From the cell containing the given text, extract its center point as (X, Y) coordinate. 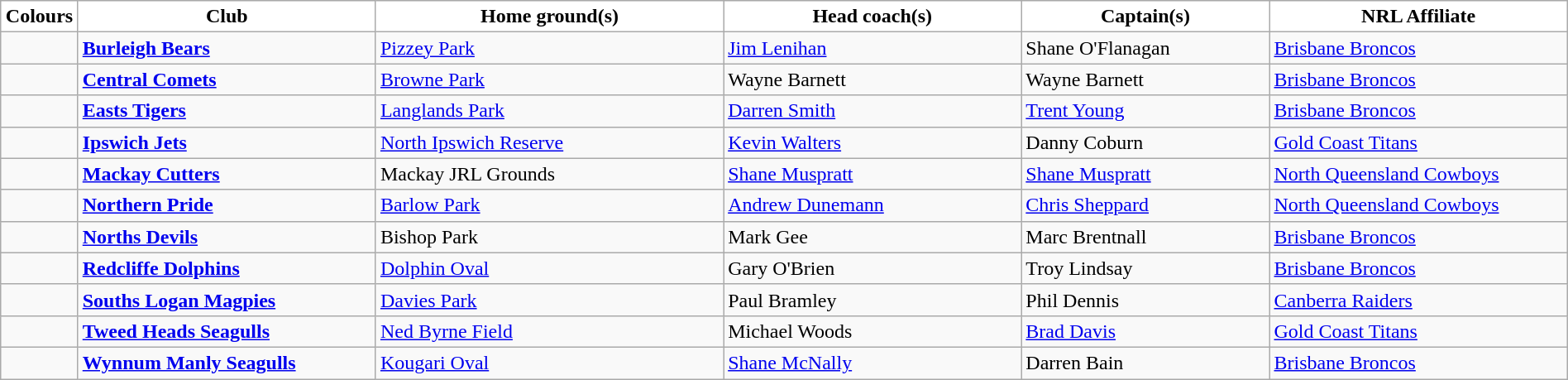
Northern Pride (227, 205)
Burleigh Bears (227, 48)
Shane McNally (872, 363)
Captain(s) (1145, 17)
Chris Sheppard (1145, 205)
Home ground(s) (549, 17)
Shane O'Flanagan (1145, 48)
Bishop Park (549, 237)
Dolphin Oval (549, 268)
Ipswich Jets (227, 142)
Central Comets (227, 79)
Mackay JRL Grounds (549, 174)
Tweed Heads Seagulls (227, 331)
Phil Dennis (1145, 300)
Barlow Park (549, 205)
Paul Bramley (872, 300)
Head coach(s) (872, 17)
Colours (40, 17)
Redcliffe Dolphins (227, 268)
Pizzey Park (549, 48)
Andrew Dunemann (872, 205)
Darren Bain (1145, 363)
Souths Logan Magpies (227, 300)
Michael Woods (872, 331)
Ned Byrne Field (549, 331)
Browne Park (549, 79)
Darren Smith (872, 111)
Mark Gee (872, 237)
Danny Coburn (1145, 142)
Davies Park (549, 300)
Norths Devils (227, 237)
Jim Lenihan (872, 48)
Brad Davis (1145, 331)
Club (227, 17)
Marc Brentnall (1145, 237)
Troy Lindsay (1145, 268)
North Ipswich Reserve (549, 142)
NRL Affiliate (1418, 17)
Mackay Cutters (227, 174)
Wynnum Manly Seagulls (227, 363)
Langlands Park (549, 111)
Trent Young (1145, 111)
Easts Tigers (227, 111)
Kevin Walters (872, 142)
Gary O'Brien (872, 268)
Canberra Raiders (1418, 300)
Kougari Oval (549, 363)
